Return [X, Y] of the center of cell containing provided text 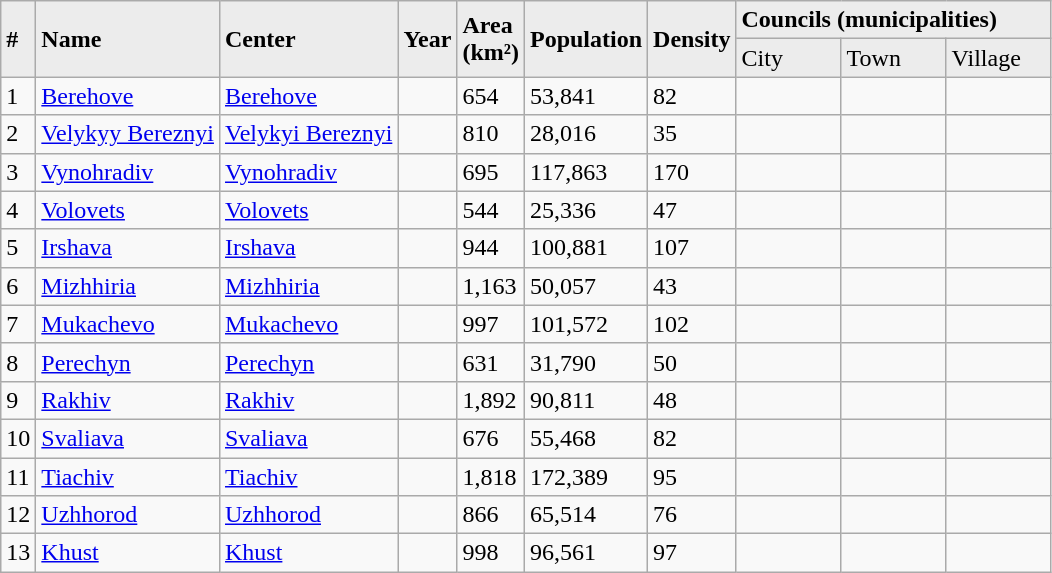
810 [491, 134]
Velykyy Bereznyi [128, 134]
76 [692, 515]
Town [894, 58]
50 [692, 362]
Population [586, 39]
695 [491, 172]
Density [692, 39]
90,811 [586, 400]
47 [692, 210]
96,561 [586, 553]
170 [692, 172]
944 [491, 248]
12 [18, 515]
Area(km²) [491, 39]
13 [18, 553]
102 [692, 324]
53,841 [586, 96]
7 [18, 324]
43 [692, 286]
65,514 [586, 515]
4 [18, 210]
100,881 [586, 248]
2 [18, 134]
172,389 [586, 477]
City [788, 58]
1,818 [491, 477]
866 [491, 515]
997 [491, 324]
31,790 [586, 362]
28,016 [586, 134]
9 [18, 400]
Village [998, 58]
117,863 [586, 172]
55,468 [586, 438]
Center [308, 39]
Year [428, 39]
1,163 [491, 286]
101,572 [586, 324]
35 [692, 134]
544 [491, 210]
25,336 [586, 210]
998 [491, 553]
1 [18, 96]
11 [18, 477]
5 [18, 248]
50,057 [586, 286]
97 [692, 553]
3 [18, 172]
654 [491, 96]
# [18, 39]
Councils (municipalities) [894, 20]
676 [491, 438]
Name [128, 39]
6 [18, 286]
10 [18, 438]
1,892 [491, 400]
Velykyi Bereznyi [308, 134]
48 [692, 400]
107 [692, 248]
8 [18, 362]
631 [491, 362]
95 [692, 477]
